Search for the cell housing the specified text and yield its (X, Y) center coordinate. 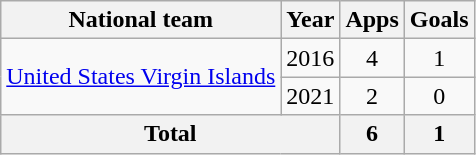
Year (310, 20)
0 (439, 96)
4 (372, 58)
United States Virgin Islands (141, 77)
2021 (310, 96)
National team (141, 20)
Apps (372, 20)
6 (372, 134)
Goals (439, 20)
Total (170, 134)
2 (372, 96)
2016 (310, 58)
